Determine the [x, y] coordinate at the center of the cell enclosing the given text.  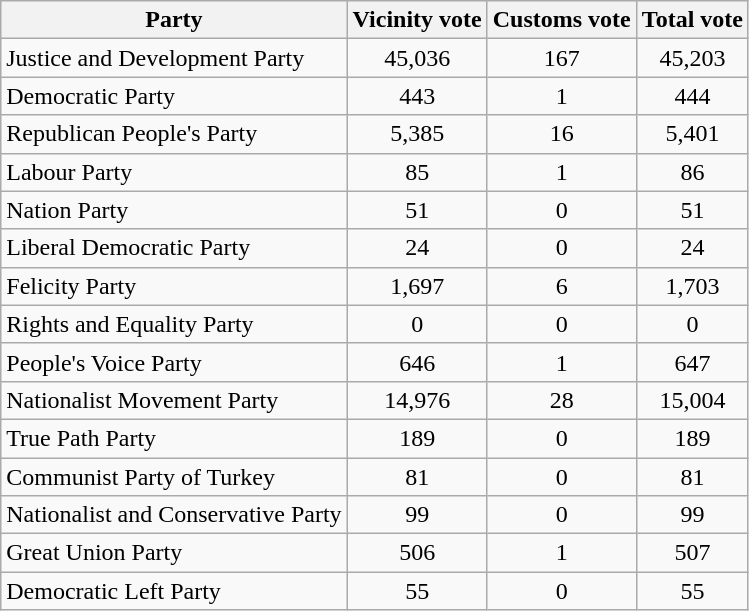
1,703 [692, 286]
Customs vote [562, 20]
444 [692, 96]
45,036 [417, 58]
647 [692, 362]
45,203 [692, 58]
506 [417, 553]
True Path Party [174, 438]
16 [562, 134]
Felicity Party [174, 286]
14,976 [417, 400]
Rights and Equality Party [174, 324]
85 [417, 172]
28 [562, 400]
Party [174, 20]
Labour Party [174, 172]
Liberal Democratic Party [174, 248]
Republican People's Party [174, 134]
5,401 [692, 134]
Great Union Party [174, 553]
507 [692, 553]
1,697 [417, 286]
Total vote [692, 20]
167 [562, 58]
Nation Party [174, 210]
Vicinity vote [417, 20]
Nationalist and Conservative Party [174, 515]
443 [417, 96]
646 [417, 362]
Democratic Party [174, 96]
6 [562, 286]
86 [692, 172]
15,004 [692, 400]
5,385 [417, 134]
Democratic Left Party [174, 591]
Nationalist Movement Party [174, 400]
Justice and Development Party [174, 58]
People's Voice Party [174, 362]
Communist Party of Turkey [174, 477]
